Extract the [X, Y] coordinate from the center of the cell holding the provided text.  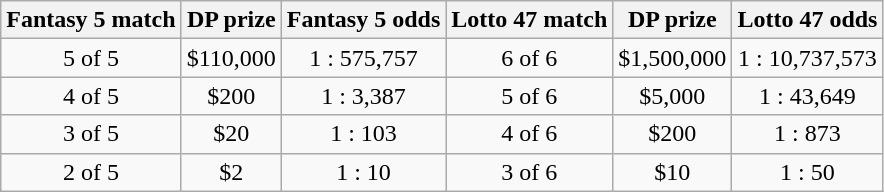
$2 [231, 172]
Fantasy 5 match [91, 20]
$1,500,000 [672, 58]
4 of 5 [91, 96]
Fantasy 5 odds [363, 20]
2 of 5 [91, 172]
1 : 10,737,573 [808, 58]
1 : 10 [363, 172]
1 : 103 [363, 134]
Lotto 47 odds [808, 20]
$10 [672, 172]
6 of 6 [530, 58]
1 : 3,387 [363, 96]
3 of 5 [91, 134]
$5,000 [672, 96]
1 : 575,757 [363, 58]
3 of 6 [530, 172]
1 : 873 [808, 134]
5 of 6 [530, 96]
5 of 5 [91, 58]
4 of 6 [530, 134]
$110,000 [231, 58]
Lotto 47 match [530, 20]
1 : 43,649 [808, 96]
1 : 50 [808, 172]
$20 [231, 134]
